Return the (x, y) coordinate for the center point of the cell that contains the specified text.  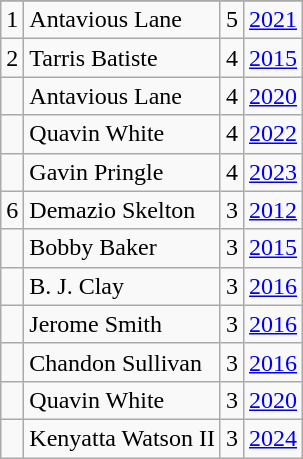
6 (12, 210)
5 (232, 20)
Demazio Skelton (122, 210)
2 (12, 58)
2023 (274, 172)
2021 (274, 20)
2022 (274, 134)
B. J. Clay (122, 286)
Tarris Batiste (122, 58)
Bobby Baker (122, 248)
Kenyatta Watson II (122, 438)
2024 (274, 438)
2012 (274, 210)
Chandon Sullivan (122, 362)
1 (12, 20)
Jerome Smith (122, 324)
Gavin Pringle (122, 172)
